Return (x, y) of the center of cell containing provided text 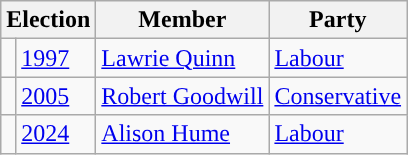
Robert Goodwill (182, 96)
1997 (56, 58)
Election (48, 20)
2005 (56, 96)
Lawrie Quinn (182, 58)
Party (338, 20)
Conservative (338, 96)
Alison Hume (182, 134)
2024 (56, 134)
Member (182, 20)
